Search for the cell housing the specified text and yield its (x, y) center coordinate. 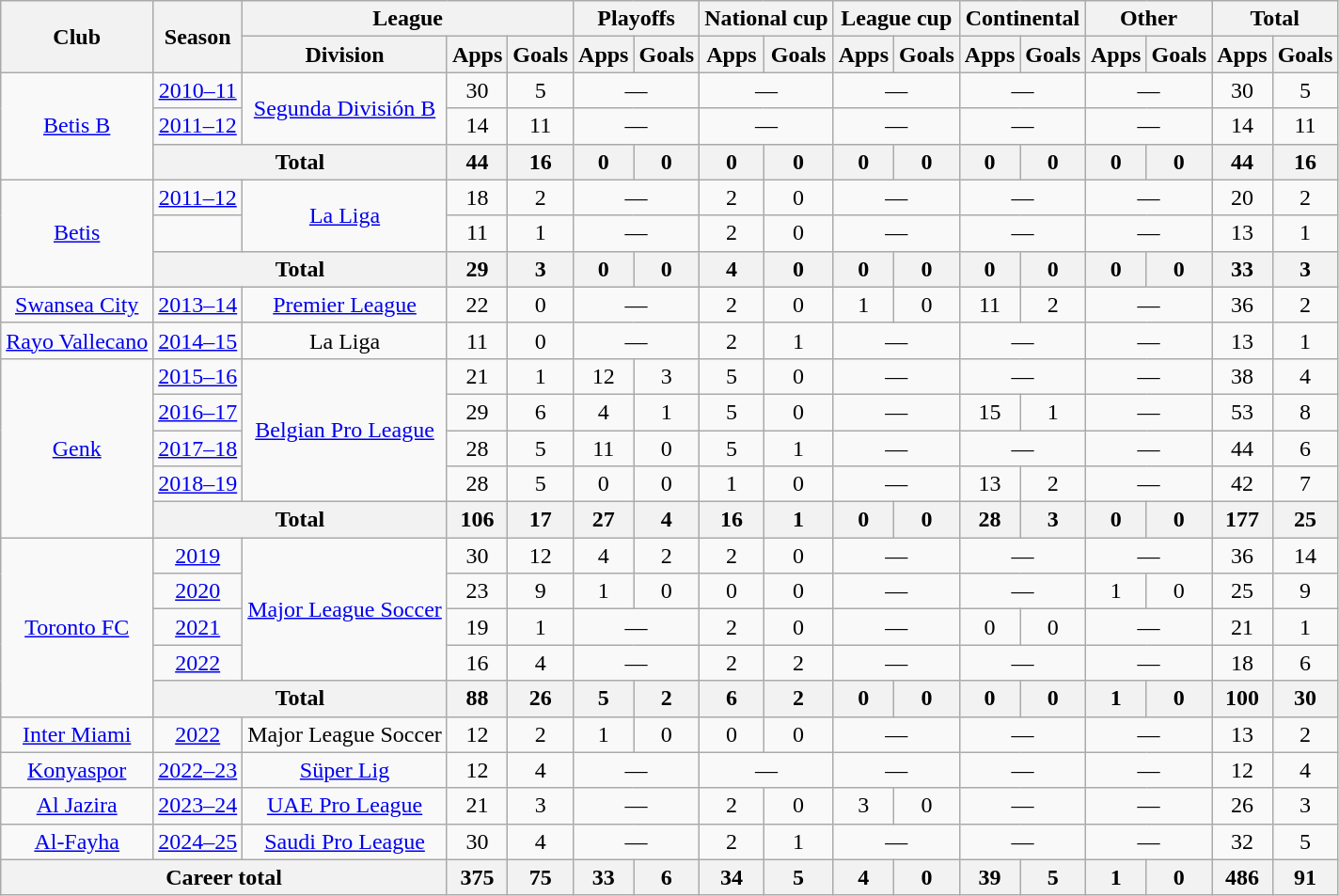
100 (1242, 699)
2023–24 (197, 806)
2017–18 (197, 448)
Saudi Pro League (345, 841)
2013–14 (197, 305)
53 (1242, 412)
UAE Pro League (345, 806)
Süper Lig (345, 770)
27 (604, 520)
Playoffs (637, 19)
Swansea City (77, 305)
2018–19 (197, 484)
Al-Fayha (77, 841)
Belgian Pro League (345, 430)
Rayo Vallecano (77, 340)
20 (1242, 197)
7 (1305, 484)
Continental (1022, 19)
2019 (197, 556)
23 (477, 591)
Season (197, 37)
19 (477, 627)
2015–16 (197, 376)
34 (732, 877)
Club (77, 37)
Toronto FC (77, 627)
486 (1242, 877)
Betis B (77, 126)
2022–23 (197, 770)
39 (989, 877)
Inter Miami (77, 734)
2010–11 (197, 90)
32 (1242, 841)
88 (477, 699)
2014–15 (197, 340)
2020 (197, 591)
75 (541, 877)
17 (541, 520)
Premier League (345, 305)
Division (345, 55)
177 (1242, 520)
15 (989, 412)
League cup (896, 19)
22 (477, 305)
8 (1305, 412)
National cup (766, 19)
42 (1242, 484)
106 (477, 520)
Other (1149, 19)
Betis (77, 233)
2021 (197, 627)
Genk (77, 448)
38 (1242, 376)
Segunda División B (345, 108)
2016–17 (197, 412)
91 (1305, 877)
Career total (224, 877)
Konyaspor (77, 770)
2024–25 (197, 841)
375 (477, 877)
Al Jazira (77, 806)
League (408, 19)
